Return the [x, y] coordinate for the center point of the cell that contains the specified text.  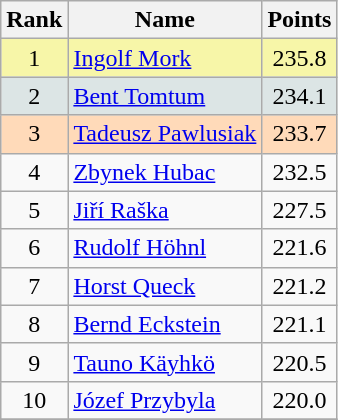
Rudolf Höhnl [165, 248]
234.1 [300, 96]
Tauno Käyhkö [165, 362]
233.7 [300, 134]
7 [34, 286]
9 [34, 362]
221.1 [300, 324]
4 [34, 172]
Józef Przybyla [165, 400]
Bernd Eckstein [165, 324]
2 [34, 96]
Ingolf Mork [165, 58]
220.5 [300, 362]
Tadeusz Pawlusiak [165, 134]
221.6 [300, 248]
Points [300, 20]
232.5 [300, 172]
10 [34, 400]
6 [34, 248]
Horst Queck [165, 286]
8 [34, 324]
227.5 [300, 210]
221.2 [300, 286]
Jiří Raška [165, 210]
Bent Tomtum [165, 96]
Rank [34, 20]
Zbynek Hubac [165, 172]
1 [34, 58]
220.0 [300, 400]
3 [34, 134]
5 [34, 210]
Name [165, 20]
235.8 [300, 58]
